Pinpoint the cell where the given text exists, returning its [X, Y] midpoint coordinate. 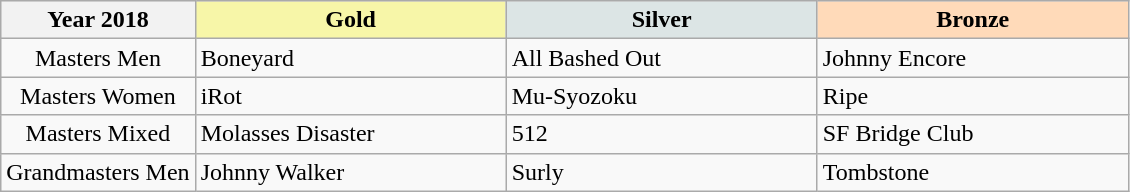
SF Bridge Club [972, 134]
iRot [350, 96]
Masters Women [98, 96]
Year 2018 [98, 20]
Mu-Syozoku [662, 96]
Ripe [972, 96]
Boneyard [350, 58]
Tombstone [972, 172]
Silver [662, 20]
Molasses Disaster [350, 134]
Surly [662, 172]
Johnny Encore [972, 58]
Gold [350, 20]
Bronze [972, 20]
512 [662, 134]
Masters Men [98, 58]
Johnny Walker [350, 172]
Grandmasters Men [98, 172]
Masters Mixed [98, 134]
All Bashed Out [662, 58]
